Return [X, Y] of the center of cell containing provided text 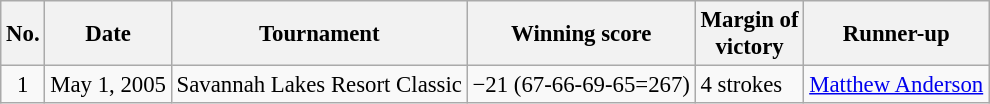
Matthew Anderson [896, 85]
−21 (67-66-69-65=267) [581, 85]
Winning score [581, 34]
1 [23, 85]
4 strokes [750, 85]
No. [23, 34]
May 1, 2005 [108, 85]
Margin ofvictory [750, 34]
Savannah Lakes Resort Classic [319, 85]
Runner-up [896, 34]
Tournament [319, 34]
Date [108, 34]
